Return (x, y) of the center of cell containing provided text 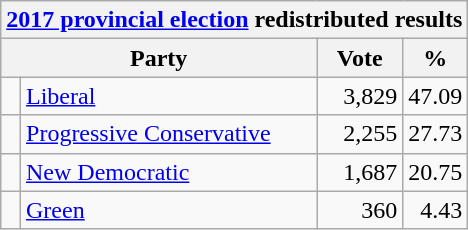
New Democratic (169, 172)
47.09 (436, 96)
Liberal (169, 96)
20.75 (436, 172)
Party (159, 58)
1,687 (360, 172)
Progressive Conservative (169, 134)
27.73 (436, 134)
360 (360, 210)
4.43 (436, 210)
3,829 (360, 96)
Green (169, 210)
2,255 (360, 134)
2017 provincial election redistributed results (234, 20)
% (436, 58)
Vote (360, 58)
